Provide the (X, Y) coordinate of the cell's center where the given text is located.  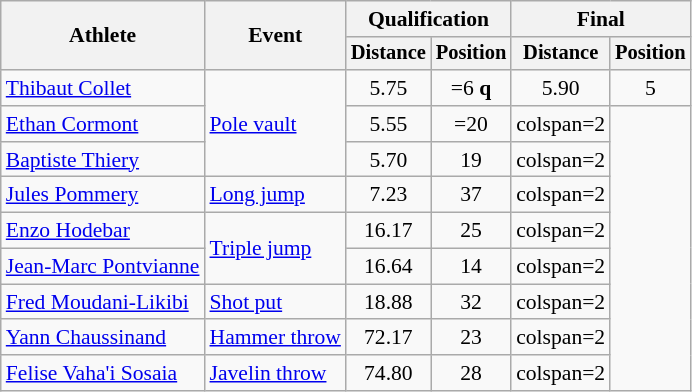
=20 (471, 124)
5.70 (388, 160)
16.64 (388, 267)
Event (274, 36)
16.17 (388, 231)
5 (650, 88)
5.90 (560, 88)
7.23 (388, 195)
Triple jump (274, 248)
14 (471, 267)
Long jump (274, 195)
Athlete (103, 36)
5.55 (388, 124)
23 (471, 338)
Pole vault (274, 124)
18.88 (388, 302)
Thibaut Collet (103, 88)
Ethan Cormont (103, 124)
74.80 (388, 373)
Final (600, 19)
Jean-Marc Pontvianne (103, 267)
Enzo Hodebar (103, 231)
Qualification (428, 19)
28 (471, 373)
19 (471, 160)
25 (471, 231)
Fred Moudani-Likibi (103, 302)
Felise Vaha'i Sosaia (103, 373)
Jules Pommery (103, 195)
Hammer throw (274, 338)
=6 q (471, 88)
5.75 (388, 88)
72.17 (388, 338)
Yann Chaussinand (103, 338)
32 (471, 302)
Javelin throw (274, 373)
Baptiste Thiery (103, 160)
37 (471, 195)
Shot put (274, 302)
